Return the [X, Y] coordinate for the center point of the cell that contains the specified text.  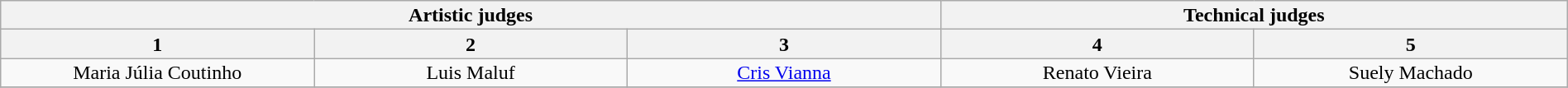
Suely Machado [1411, 72]
1 [157, 44]
Maria Júlia Coutinho [157, 72]
3 [784, 44]
Renato Vieira [1097, 72]
4 [1097, 44]
5 [1411, 44]
Luis Maluf [471, 72]
2 [471, 44]
Cris Vianna [784, 72]
Artistic judges [471, 15]
Technical judges [1254, 15]
